Capture the cell that displays the provided text and extract its [X, Y] central coordinate. 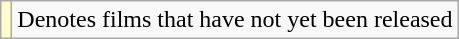
Denotes films that have not yet been released [235, 20]
